Find where the given text appears and provide that cell's center as (X, Y) coordinate. 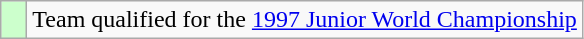
Team qualified for the 1997 Junior World Championship (305, 20)
